From the cell containing the given text, extract its center point as (X, Y) coordinate. 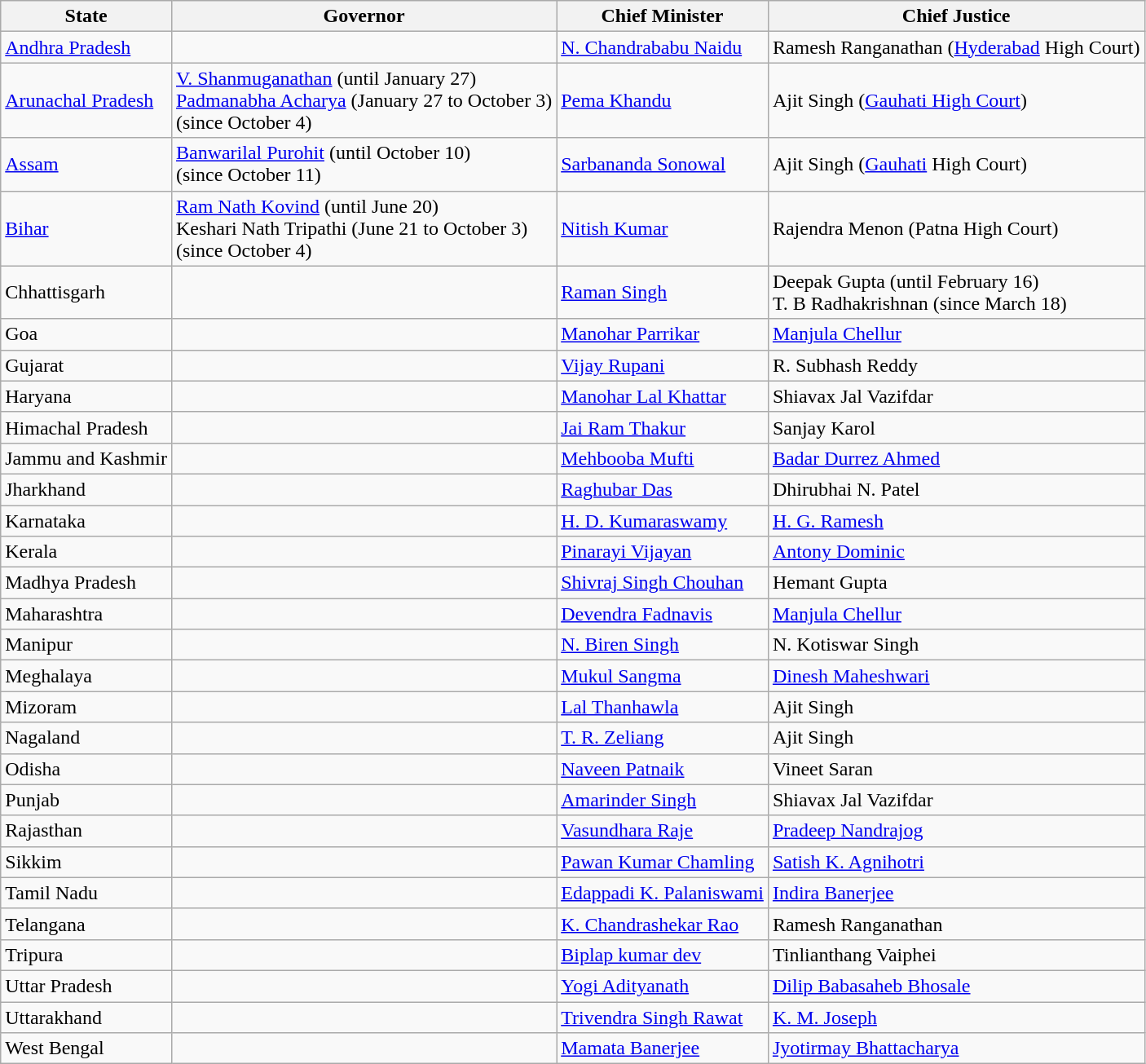
Satish K. Agnihotri (956, 862)
Indira Banerjee (956, 893)
Pinarayi Vijayan (663, 552)
Sanjay Karol (956, 427)
Governor (364, 16)
Nitish Kumar (663, 228)
Jyotirmay Bhattacharya (956, 1049)
N. Chandrababu Naidu (663, 47)
Badar Durrez Ahmed (956, 458)
Trivendra Singh Rawat (663, 1017)
State (86, 16)
Madhya Pradesh (86, 583)
Mukul Sangma (663, 676)
Antony Dominic (956, 552)
R. Subhash Reddy (956, 365)
Andhra Pradesh (86, 47)
Telangana (86, 924)
N. Kotiswar Singh (956, 645)
Sikkim (86, 862)
Shivraj Singh Chouhan (663, 583)
Edappadi K. Palaniswami (663, 893)
V. Shanmuganathan (until January 27)Padmanabha Acharya (January 27 to October 3) (since October 4) (364, 100)
Pawan Kumar Chamling (663, 862)
Goa (86, 334)
Nagaland (86, 738)
Vasundhara Raje (663, 831)
Deepak Gupta (until February 16)T. B Radhakrishnan (since March 18) (956, 292)
Vijay Rupani (663, 365)
Chief Justice (956, 16)
Yogi Adityanath (663, 986)
Raghubar Das (663, 489)
Lal Thanhawla (663, 707)
Assam (86, 165)
H. G. Ramesh (956, 521)
Chhattisgarh (86, 292)
Jharkhand (86, 489)
K. Chandrashekar Rao (663, 924)
N. Biren Singh (663, 645)
Naveen Patnaik (663, 769)
Devendra Fadnavis (663, 614)
Manipur (86, 645)
Tripura (86, 955)
Haryana (86, 396)
Uttarakhand (86, 1017)
Dilip Babasaheb Bhosale (956, 986)
Ram Nath Kovind (until June 20)Keshari Nath Tripathi (June 21 to October 3) (since October 4) (364, 228)
Odisha (86, 769)
Sarbananda Sonowal (663, 165)
Pema Khandu (663, 100)
Amarinder Singh (663, 800)
K. M. Joseph (956, 1017)
Gujarat (86, 365)
Himachal Pradesh (86, 427)
Rajendra Menon (Patna High Court) (956, 228)
Banwarilal Purohit (until October 10) (since October 11) (364, 165)
Dinesh Maheshwari (956, 676)
Mizoram (86, 707)
Mamata Banerjee (663, 1049)
Bihar (86, 228)
Raman Singh (663, 292)
Meghalaya (86, 676)
Jai Ram Thakur (663, 427)
Manohar Parrikar (663, 334)
Arunachal Pradesh (86, 100)
Tinlianthang Vaiphei (956, 955)
Jammu and Kashmir (86, 458)
West Bengal (86, 1049)
H. D. Kumaraswamy (663, 521)
Biplap kumar dev (663, 955)
Hemant Gupta (956, 583)
Ramesh Ranganathan (Hyderabad High Court) (956, 47)
Mehbooba Mufti (663, 458)
Chief Minister (663, 16)
Kerala (86, 552)
Punjab (86, 800)
Ramesh Ranganathan (956, 924)
T. R. Zeliang (663, 738)
Rajasthan (86, 831)
Maharashtra (86, 614)
Karnataka (86, 521)
Dhirubhai N. Patel (956, 489)
Uttar Pradesh (86, 986)
Manohar Lal Khattar (663, 396)
Tamil Nadu (86, 893)
Vineet Saran (956, 769)
Pradeep Nandrajog (956, 831)
